From the cell containing the given text, extract its center point as [X, Y] coordinate. 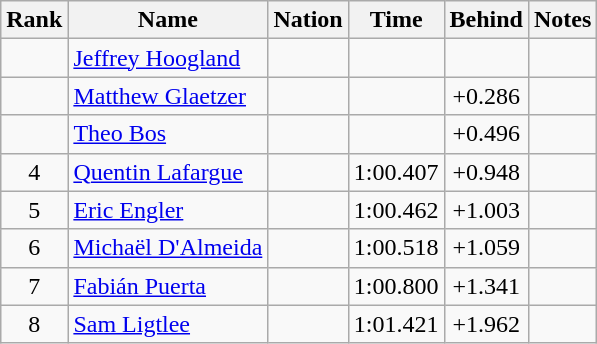
Sam Ligtlee [168, 324]
5 [34, 210]
1:00.518 [396, 248]
1:00.407 [396, 172]
4 [34, 172]
Notes [562, 20]
Quentin Lafargue [168, 172]
+1.003 [486, 210]
Name [168, 20]
Jeffrey Hoogland [168, 58]
+1.059 [486, 248]
+0.286 [486, 96]
6 [34, 248]
1:00.800 [396, 286]
Michaël D'Almeida [168, 248]
Time [396, 20]
Rank [34, 20]
1:00.462 [396, 210]
+1.341 [486, 286]
+1.962 [486, 324]
Theo Bos [168, 134]
1:01.421 [396, 324]
Matthew Glaetzer [168, 96]
Nation [308, 20]
Behind [486, 20]
Fabián Puerta [168, 286]
7 [34, 286]
+0.496 [486, 134]
Eric Engler [168, 210]
8 [34, 324]
+0.948 [486, 172]
